From the cell containing the given text, extract its center point as (X, Y) coordinate. 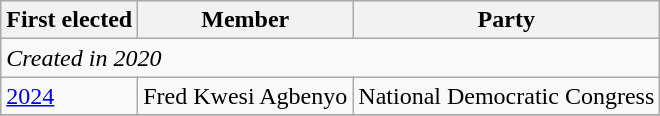
First elected (70, 20)
Created in 2020 (330, 58)
2024 (70, 96)
Member (246, 20)
Fred Kwesi Agbenyo (246, 96)
National Democratic Congress (506, 96)
Party (506, 20)
